Output the [X, Y] coordinate of the center of the cell containing the given text.  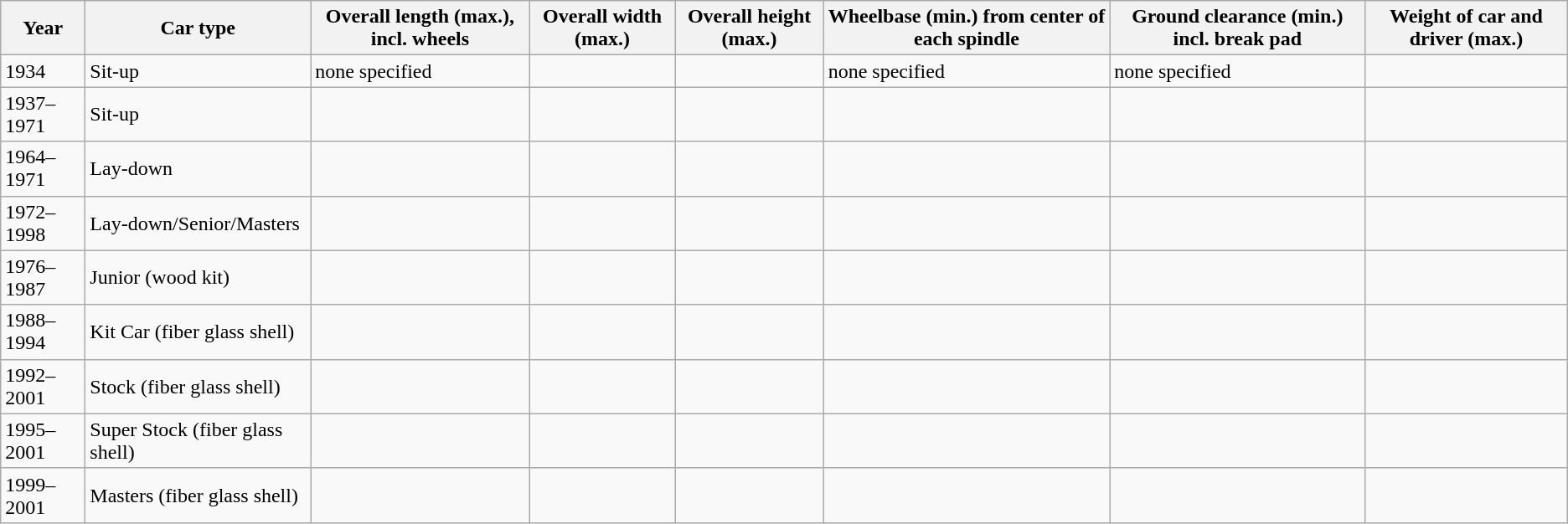
1937–1971 [44, 114]
Masters (fiber glass shell) [198, 496]
1964–1971 [44, 169]
Ground clearance (min.) incl. break pad [1238, 28]
Overall length (max.), incl. wheels [420, 28]
1988–1994 [44, 331]
1995–2001 [44, 440]
Junior (wood kit) [198, 278]
Wheelbase (min.) from center of each spindle [967, 28]
1999–2001 [44, 496]
Kit Car (fiber glass shell) [198, 331]
1972–1998 [44, 223]
Weight of car and driver (max.) [1466, 28]
Overall height (max.) [749, 28]
Car type [198, 28]
Super Stock (fiber glass shell) [198, 440]
1934 [44, 71]
Year [44, 28]
Stock (fiber glass shell) [198, 387]
1992–2001 [44, 387]
1976–1987 [44, 278]
Overall width (max.) [602, 28]
Lay-down/Senior/Masters [198, 223]
Lay-down [198, 169]
